Return [x, y] of the center of cell containing provided text 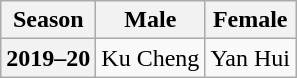
Ku Cheng [150, 58]
Yan Hui [250, 58]
Season [48, 20]
Male [150, 20]
2019–20 [48, 58]
Female [250, 20]
